Return (X, Y) of the center of cell containing provided text 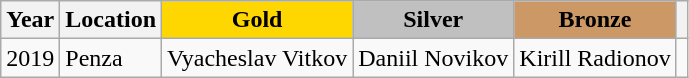
Vyacheslav Vitkov (258, 58)
Gold (258, 20)
Location (111, 20)
Daniil Novikov (434, 58)
Kirill Radionov (595, 58)
Year (30, 20)
Silver (434, 20)
Penza (111, 58)
2019 (30, 58)
Bronze (595, 20)
